From the cell containing the given text, extract its center point as (X, Y) coordinate. 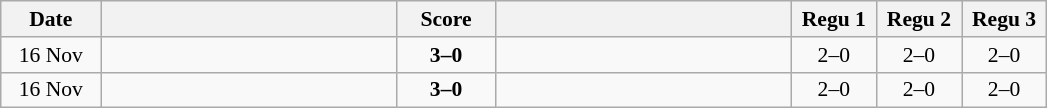
Regu 1 (834, 19)
Regu 3 (1004, 19)
Date (51, 19)
Score (446, 19)
Regu 2 (918, 19)
